Return (X, Y) of the center of cell containing provided text 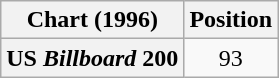
Position (231, 20)
93 (231, 58)
Chart (1996) (92, 20)
US Billboard 200 (92, 58)
